Find where the given text appears and provide that cell's center as (x, y) coordinate. 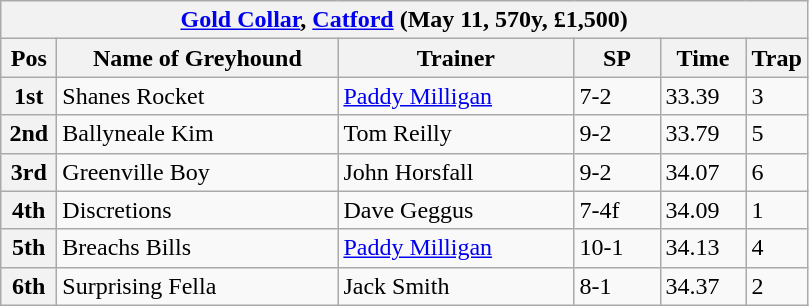
33.79 (703, 134)
SP (617, 58)
3rd (29, 172)
Surprising Fella (198, 286)
4 (776, 248)
John Horsfall (456, 172)
7-4f (617, 210)
Greenville Boy (198, 172)
34.37 (703, 286)
7-2 (617, 96)
3 (776, 96)
Shanes Rocket (198, 96)
1st (29, 96)
33.39 (703, 96)
5th (29, 248)
6th (29, 286)
Tom Reilly (456, 134)
Trainer (456, 58)
Dave Geggus (456, 210)
34.13 (703, 248)
Breachs Bills (198, 248)
6 (776, 172)
34.07 (703, 172)
2 (776, 286)
34.09 (703, 210)
Trap (776, 58)
2nd (29, 134)
10-1 (617, 248)
Discretions (198, 210)
Name of Greyhound (198, 58)
1 (776, 210)
4th (29, 210)
Ballyneale Kim (198, 134)
Gold Collar, Catford (May 11, 570y, £1,500) (404, 20)
8-1 (617, 286)
Jack Smith (456, 286)
5 (776, 134)
Pos (29, 58)
Time (703, 58)
